Locate the cell with the specified text and output its (X, Y) center coordinate. 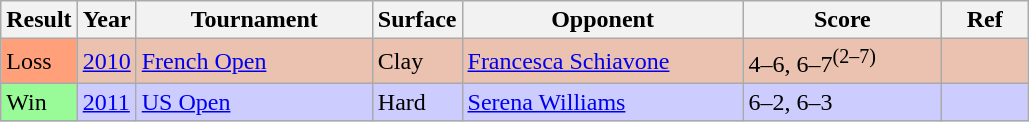
Loss (39, 62)
Tournament (254, 20)
4–6, 6–7(2–7) (842, 62)
Ref (985, 20)
Win (39, 102)
Opponent (602, 20)
2011 (106, 102)
Result (39, 20)
Serena Williams (602, 102)
French Open (254, 62)
Surface (417, 20)
6–2, 6–3 (842, 102)
2010 (106, 62)
Francesca Schiavone (602, 62)
Hard (417, 102)
US Open (254, 102)
Score (842, 20)
Year (106, 20)
Clay (417, 62)
